Provide the [X, Y] coordinate of the cell's center where the given text is located.  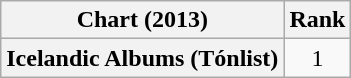
Rank [318, 20]
1 [318, 58]
Icelandic Albums (Tónlist) [142, 58]
Chart (2013) [142, 20]
